Extract the (X, Y) coordinate from the center of the cell holding the provided text.  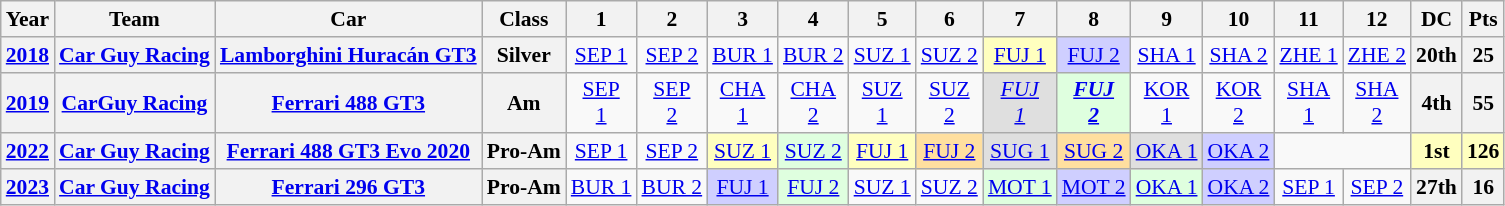
6 (950, 19)
ZHE 2 (1377, 55)
126 (1484, 152)
CHA1 (742, 102)
12 (1377, 19)
SUZ2 (950, 102)
25 (1484, 55)
8 (1094, 19)
FUJ2 (1094, 102)
2023 (28, 187)
4 (814, 19)
9 (1167, 19)
Class (524, 19)
27th (1436, 187)
20th (1436, 55)
16 (1484, 187)
SUG 1 (1020, 152)
SHA 1 (1167, 55)
Car (348, 19)
1st (1436, 152)
SEP2 (672, 102)
Ferrari 296 GT3 (348, 187)
7 (1020, 19)
5 (882, 19)
MOT 1 (1020, 187)
11 (1308, 19)
SHA 2 (1239, 55)
CarGuy Racing (134, 102)
2 (672, 19)
SEP1 (602, 102)
Ferrari 488 GT3 Evo 2020 (348, 152)
ZHE 1 (1308, 55)
Am (524, 102)
SUZ1 (882, 102)
Lamborghini Huracán GT3 (348, 55)
4th (1436, 102)
DC (1436, 19)
SHA2 (1377, 102)
Team (134, 19)
MOT 2 (1094, 187)
Silver (524, 55)
2022 (28, 152)
1 (602, 19)
10 (1239, 19)
FUJ1 (1020, 102)
3 (742, 19)
SUG 2 (1094, 152)
KOR1 (1167, 102)
CHA2 (814, 102)
2019 (28, 102)
Ferrari 488 GT3 (348, 102)
KOR2 (1239, 102)
2018 (28, 55)
Year (28, 19)
55 (1484, 102)
SHA1 (1308, 102)
Pts (1484, 19)
